Identify which cell holds the provided text, then report its (X, Y) central coordinate. 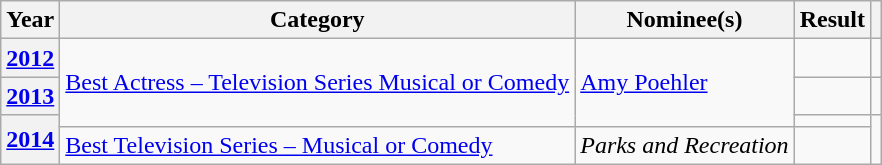
Best Actress – Television Series Musical or Comedy (318, 82)
Best Television Series – Musical or Comedy (318, 145)
Result (832, 20)
2013 (30, 96)
Category (318, 20)
Amy Poehler (684, 82)
Parks and Recreation (684, 145)
Year (30, 20)
2012 (30, 58)
Nominee(s) (684, 20)
2014 (30, 140)
